Identify which cell holds the provided text, then report its (x, y) central coordinate. 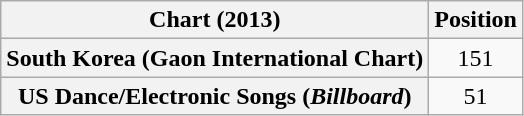
151 (476, 58)
Chart (2013) (215, 20)
South Korea (Gaon International Chart) (215, 58)
US Dance/Electronic Songs (Billboard) (215, 96)
Position (476, 20)
51 (476, 96)
